Return [X, Y] of the center of cell containing provided text 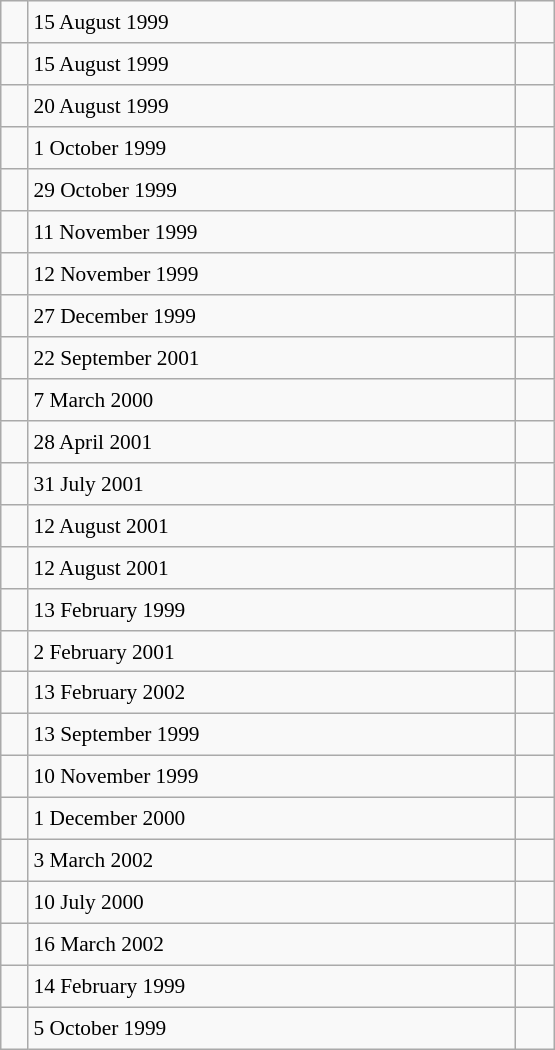
5 October 1999 [272, 1028]
10 July 2000 [272, 903]
13 February 2002 [272, 693]
20 August 1999 [272, 106]
13 September 1999 [272, 735]
28 April 2001 [272, 441]
16 March 2002 [272, 945]
3 March 2002 [272, 861]
31 July 2001 [272, 483]
22 September 2001 [272, 358]
11 November 1999 [272, 232]
29 October 1999 [272, 190]
2 February 2001 [272, 651]
12 November 1999 [272, 274]
7 March 2000 [272, 399]
14 February 1999 [272, 986]
13 February 1999 [272, 609]
1 December 2000 [272, 819]
1 October 1999 [272, 148]
10 November 1999 [272, 777]
27 December 1999 [272, 316]
